Identify which cell holds the provided text, then report its (x, y) central coordinate. 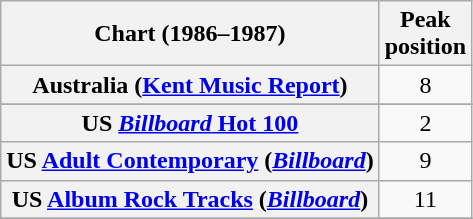
US Adult Contemporary (Billboard) (190, 161)
US Album Rock Tracks (Billboard) (190, 199)
9 (425, 161)
US Billboard Hot 100 (190, 123)
2 (425, 123)
Australia (Kent Music Report) (190, 85)
8 (425, 85)
Peakposition (425, 34)
Chart (1986–1987) (190, 34)
11 (425, 199)
